Output the [X, Y] coordinate of the center of the cell containing the given text.  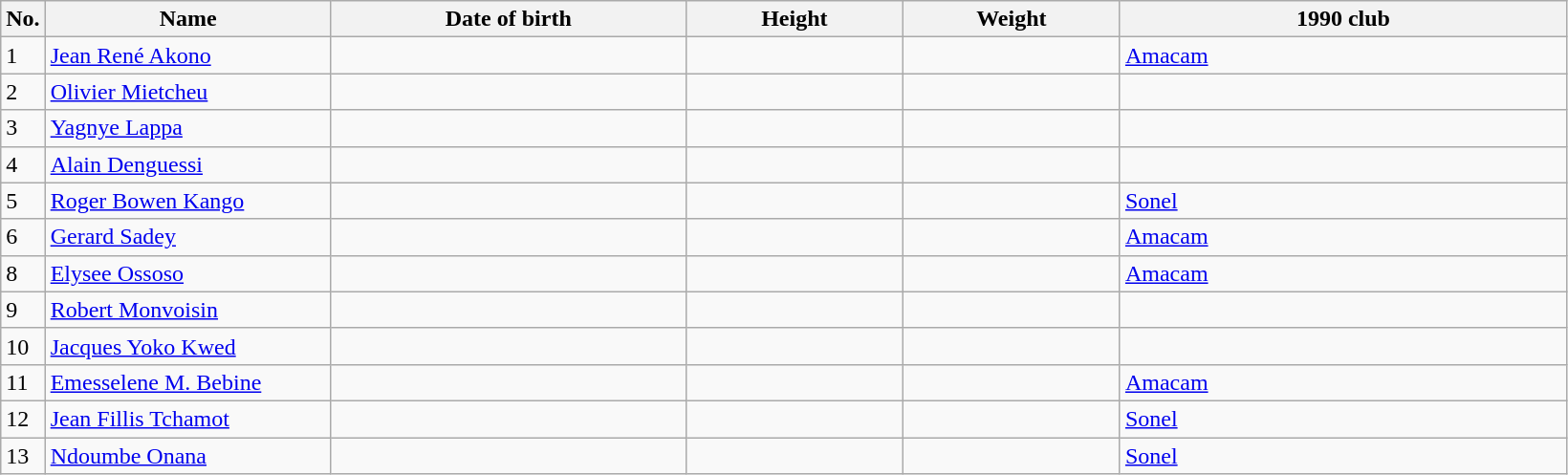
Yagnye Lappa [187, 128]
12 [23, 419]
Jean René Akono [187, 55]
2 [23, 92]
Elysee Ossoso [187, 273]
4 [23, 164]
1990 club [1342, 19]
Jacques Yoko Kwed [187, 346]
Height [794, 19]
Name [187, 19]
Jean Fillis Tchamot [187, 419]
Weight [1012, 19]
1 [23, 55]
Gerard Sadey [187, 237]
Alain Denguessi [187, 164]
Robert Monvoisin [187, 310]
8 [23, 273]
Ndoumbe Onana [187, 456]
5 [23, 201]
Date of birth [509, 19]
3 [23, 128]
Olivier Mietcheu [187, 92]
10 [23, 346]
Roger Bowen Kango [187, 201]
6 [23, 237]
9 [23, 310]
No. [23, 19]
13 [23, 456]
Emesselene M. Bebine [187, 382]
11 [23, 382]
